Provide the [X, Y] coordinate of the cell's center where the given text is located.  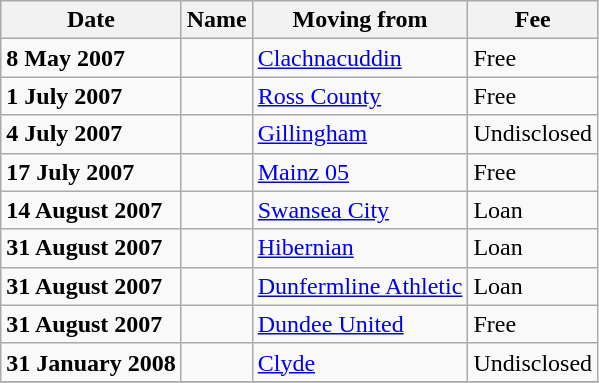
4 July 2007 [91, 134]
1 July 2007 [91, 96]
Moving from [360, 20]
Mainz 05 [360, 172]
Name [216, 20]
Fee [533, 20]
Clachnacuddin [360, 58]
31 January 2008 [91, 362]
Dunfermline Athletic [360, 286]
Date [91, 20]
Gillingham [360, 134]
Dundee United [360, 324]
Hibernian [360, 248]
Swansea City [360, 210]
17 July 2007 [91, 172]
14 August 2007 [91, 210]
Clyde [360, 362]
8 May 2007 [91, 58]
Ross County [360, 96]
